Return the (X, Y) coordinate for the center point of the cell that contains the specified text.  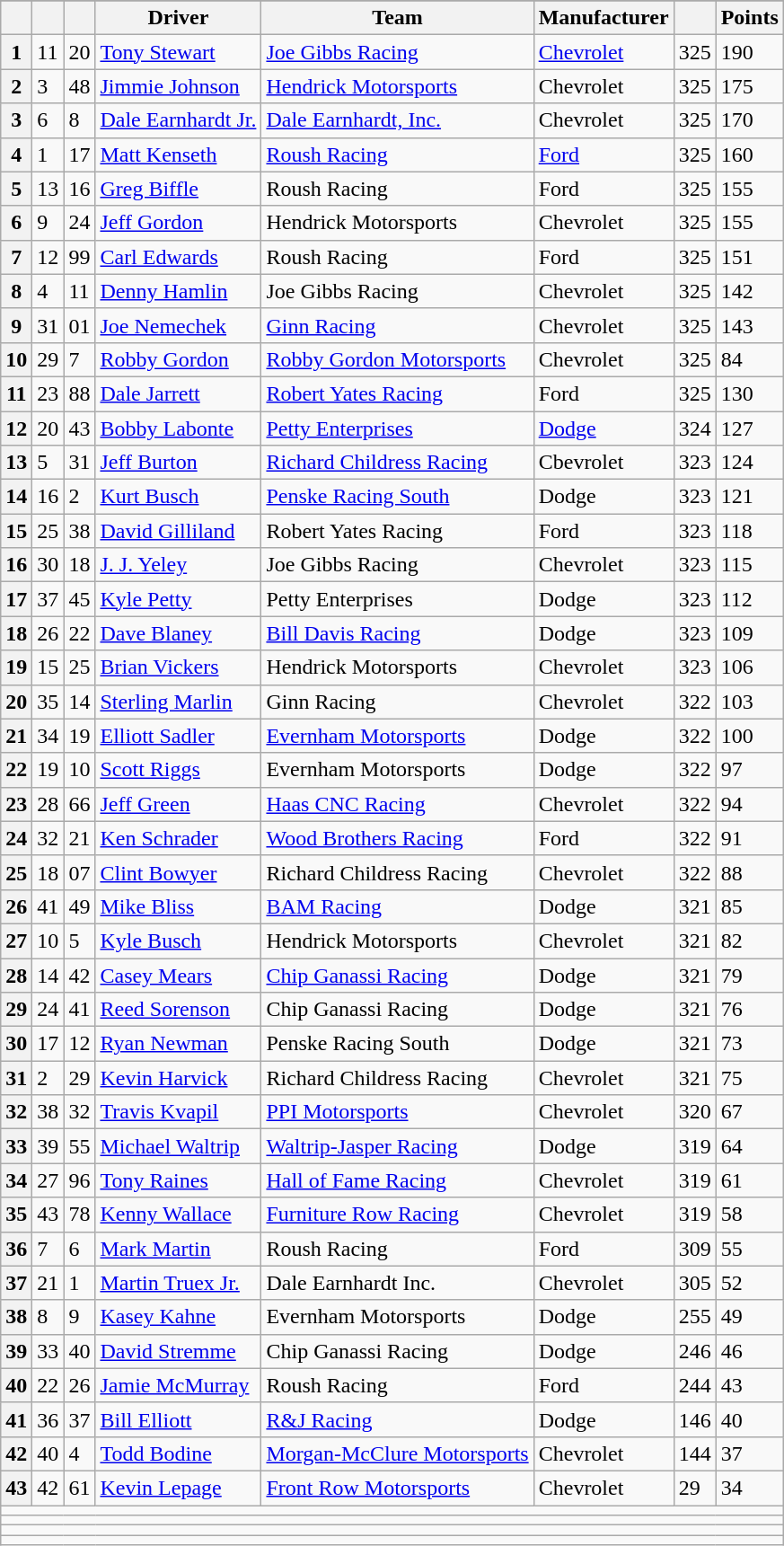
100 (749, 736)
Wood Brothers Racing (397, 838)
Jeff Gordon (178, 223)
Jimmie Johnson (178, 86)
Furniture Row Racing (397, 1215)
Michael Waltrip (178, 1146)
Clint Bowyer (178, 872)
Mark Martin (178, 1249)
121 (749, 497)
01 (79, 325)
Bill Elliott (178, 1419)
255 (695, 1317)
Points (749, 18)
127 (749, 428)
Robby Gordon (178, 359)
Joe Nemechek (178, 325)
Team (397, 18)
Kyle Petty (178, 599)
52 (749, 1283)
99 (79, 257)
48 (79, 86)
Casey Mears (178, 975)
97 (749, 770)
46 (749, 1351)
Scott Riggs (178, 770)
David Gilliland (178, 531)
Jeff Burton (178, 463)
R&J Racing (397, 1419)
320 (695, 1112)
Jamie McMurray (178, 1385)
112 (749, 599)
Travis Kvapil (178, 1112)
Martin Truex Jr. (178, 1283)
Ryan Newman (178, 1044)
Morgan-McClure Motorsports (397, 1453)
Dale Earnhardt Inc. (397, 1283)
Kevin Lepage (178, 1488)
309 (695, 1249)
124 (749, 463)
Kasey Kahne (178, 1317)
Jeff Green (178, 804)
Front Row Motorsports (397, 1488)
07 (79, 872)
Denny Hamlin (178, 291)
142 (749, 291)
PPI Motorsports (397, 1112)
84 (749, 359)
76 (749, 1010)
66 (79, 804)
175 (749, 86)
Mike Bliss (178, 906)
Haas CNC Racing (397, 804)
143 (749, 325)
73 (749, 1044)
64 (749, 1146)
Kenny Wallace (178, 1215)
118 (749, 531)
305 (695, 1283)
Dale Earnhardt, Inc. (397, 120)
Bobby Labonte (178, 428)
Cbevrolet (603, 463)
85 (749, 906)
Bill Davis Racing (397, 633)
Sterling Marlin (178, 702)
91 (749, 838)
151 (749, 257)
Hall of Fame Racing (397, 1180)
Manufacturer (603, 18)
130 (749, 393)
103 (749, 702)
109 (749, 633)
Carl Edwards (178, 257)
David Stremme (178, 1351)
Robby Gordon Motorsports (397, 359)
Kurt Busch (178, 497)
246 (695, 1351)
244 (695, 1385)
Tony Stewart (178, 52)
75 (749, 1078)
Matt Kenseth (178, 155)
67 (749, 1112)
Dale Jarrett (178, 393)
Dave Blaney (178, 633)
Tony Raines (178, 1180)
Reed Sorenson (178, 1010)
82 (749, 941)
Kyle Busch (178, 941)
79 (749, 975)
Waltrip-Jasper Racing (397, 1146)
Elliott Sadler (178, 736)
146 (695, 1419)
115 (749, 565)
Greg Biffle (178, 189)
Kevin Harvick (178, 1078)
170 (749, 120)
Dale Earnhardt Jr. (178, 120)
324 (695, 428)
144 (695, 1453)
J. J. Yeley (178, 565)
78 (79, 1215)
45 (79, 599)
Ken Schrader (178, 838)
Brian Vickers (178, 667)
160 (749, 155)
106 (749, 667)
94 (749, 804)
Todd Bodine (178, 1453)
Driver (178, 18)
BAM Racing (397, 906)
58 (749, 1215)
96 (79, 1180)
190 (749, 52)
